Locate the cell with the specified text and output its (X, Y) center coordinate. 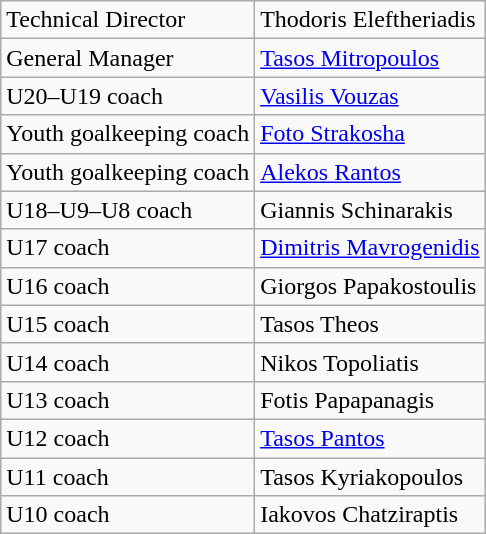
Fotis Papapanagis (370, 400)
Tasos Kyriakopoulos (370, 477)
U14 coach (128, 362)
Vasilis Vouzas (370, 96)
Tasos Theos (370, 324)
U18–U9–U8 coach (128, 210)
U17 coach (128, 248)
U15 coach (128, 324)
U16 coach (128, 286)
U20–U19 coach (128, 96)
U13 coach (128, 400)
Thodoris Eleftheriadis (370, 20)
U11 coach (128, 477)
Alekos Rantos (370, 172)
U10 coach (128, 515)
Giannis Schinarakis (370, 210)
Iakovos Chatziraptis (370, 515)
Giorgos Papakostoulis (370, 286)
Nikos Topoliatis (370, 362)
Dimitris Mavrogenidis (370, 248)
Tasos Pantos (370, 438)
U12 coach (128, 438)
Tasos Mitropoulos (370, 58)
Technical Director (128, 20)
General Manager (128, 58)
Foto Strakosha (370, 134)
